Output the [x, y] coordinate of the center of the cell containing the given text.  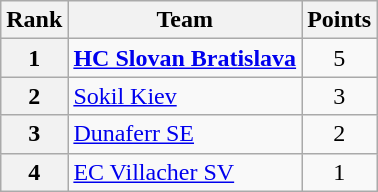
4 [34, 172]
Dunaferr SE [185, 134]
HC Slovan Bratislava [185, 58]
Team [185, 20]
Rank [34, 20]
EC Villacher SV [185, 172]
Sokil Kiev [185, 96]
Points [340, 20]
5 [340, 58]
